Extract the [x, y] coordinate from the center of the cell holding the provided text.  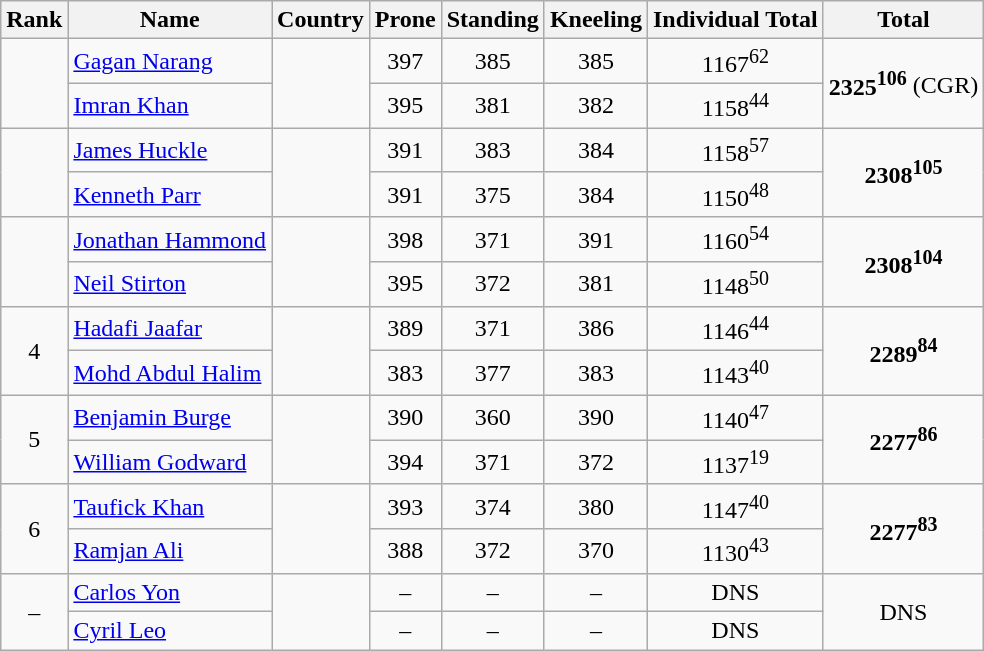
Name [170, 20]
227783 [903, 528]
2308104 [903, 262]
Hadafi Jaafar [170, 328]
115048 [735, 194]
Cyril Leo [170, 631]
Total [903, 20]
377 [492, 374]
389 [405, 328]
116762 [735, 62]
Jonathan Hammond [170, 240]
Neil Stirton [170, 284]
114740 [735, 506]
386 [596, 328]
116054 [735, 240]
388 [405, 552]
115857 [735, 150]
6 [34, 528]
370 [596, 552]
Taufick Khan [170, 506]
4 [34, 350]
113043 [735, 552]
380 [596, 506]
2308105 [903, 172]
Mohd Abdul Halim [170, 374]
Country [321, 20]
Rank [34, 20]
2325106 (CGR) [903, 84]
William Godward [170, 462]
114047 [735, 418]
393 [405, 506]
114340 [735, 374]
Prone [405, 20]
5 [34, 440]
394 [405, 462]
113719 [735, 462]
Kneeling [596, 20]
114850 [735, 284]
Standing [492, 20]
Carlos Yon [170, 592]
Imran Khan [170, 106]
Benjamin Burge [170, 418]
375 [492, 194]
Kenneth Parr [170, 194]
227786 [903, 440]
114644 [735, 328]
Gagan Narang [170, 62]
228984 [903, 350]
360 [492, 418]
382 [596, 106]
115844 [735, 106]
374 [492, 506]
Individual Total [735, 20]
398 [405, 240]
397 [405, 62]
Ramjan Ali [170, 552]
James Huckle [170, 150]
